Output the [X, Y] coordinate of the center of the cell containing the given text.  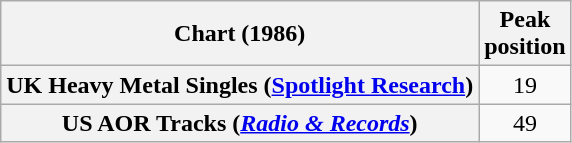
US AOR Tracks (Radio & Records) [240, 123]
Peakposition [525, 34]
UK Heavy Metal Singles (Spotlight Research) [240, 85]
19 [525, 85]
49 [525, 123]
Chart (1986) [240, 34]
